Pinpoint the cell where the given text exists, returning its (X, Y) midpoint coordinate. 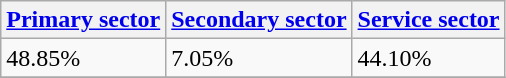
7.05% (259, 58)
Primary sector (84, 20)
Service sector (428, 20)
Secondary sector (259, 20)
48.85% (84, 58)
44.10% (428, 58)
